Capture the cell that displays the provided text and extract its (x, y) central coordinate. 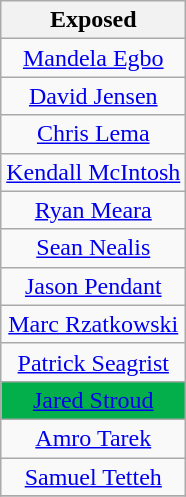
Sean Nealis (94, 248)
Amro Tarek (94, 438)
David Jensen (94, 96)
Kendall McIntosh (94, 172)
Mandela Egbo (94, 58)
Chris Lema (94, 134)
Exposed (94, 20)
Marc Rzatkowski (94, 324)
Patrick Seagrist (94, 362)
Samuel Tetteh (94, 477)
Ryan Meara (94, 210)
Jason Pendant (94, 286)
Jared Stroud (94, 400)
